Scan for the cell matching the given text and deliver its [x, y] coordinate at center. 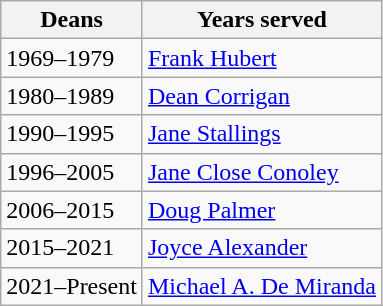
1969–1979 [72, 58]
Jane Close Conoley [262, 172]
Dean Corrigan [262, 96]
Jane Stallings [262, 134]
Michael A. De Miranda [262, 286]
1996–2005 [72, 172]
Joyce Alexander [262, 248]
Deans [72, 20]
2015–2021 [72, 248]
1990–1995 [72, 134]
Doug Palmer [262, 210]
Frank Hubert [262, 58]
2021–Present [72, 286]
Years served [262, 20]
2006–2015 [72, 210]
1980–1989 [72, 96]
